Identify which cell holds the provided text, then report its [X, Y] central coordinate. 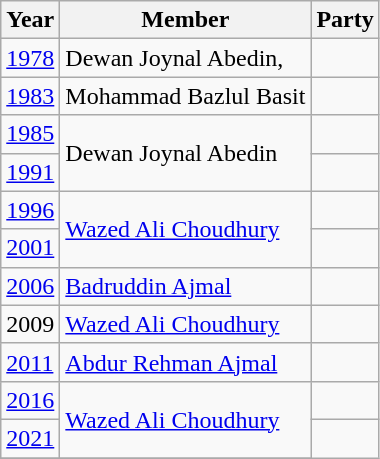
Dewan Joynal Abedin, [186, 58]
2001 [30, 248]
Mohammad Bazlul Basit [186, 96]
Year [30, 20]
1985 [30, 134]
1983 [30, 96]
2009 [30, 324]
2021 [30, 438]
1978 [30, 58]
Abdur Rehman Ajmal [186, 362]
Dewan Joynal Abedin [186, 153]
Badruddin Ajmal [186, 286]
2016 [30, 400]
Party [345, 20]
1996 [30, 210]
2006 [30, 286]
Member [186, 20]
2011 [30, 362]
1991 [30, 172]
